Identify which cell holds the provided text, then report its (X, Y) central coordinate. 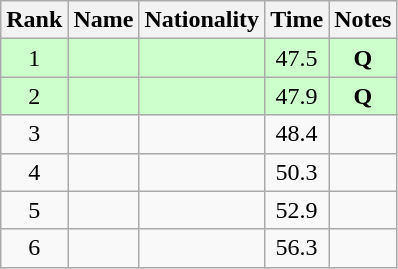
47.5 (297, 58)
52.9 (297, 210)
Rank (34, 20)
Notes (363, 20)
50.3 (297, 172)
4 (34, 172)
Name (104, 20)
2 (34, 96)
47.9 (297, 96)
48.4 (297, 134)
1 (34, 58)
5 (34, 210)
Time (297, 20)
56.3 (297, 248)
3 (34, 134)
Nationality (202, 20)
6 (34, 248)
